Provide the (x, y) coordinate of the cell's center where the given text is located.  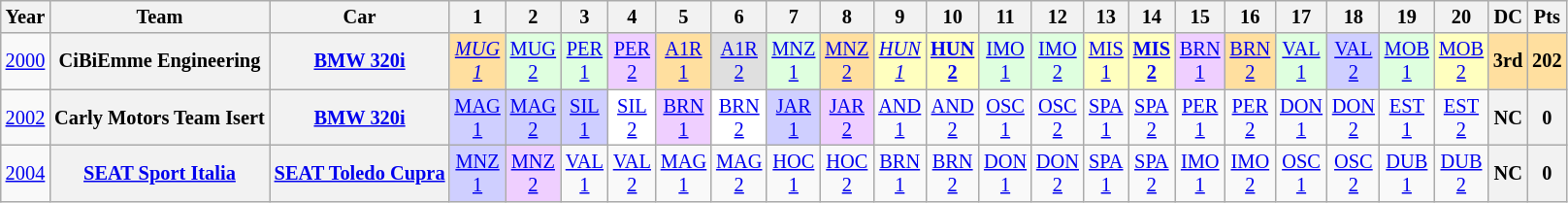
4 (633, 17)
13 (1106, 17)
12 (1058, 17)
EST1 (1407, 118)
MIS1 (1106, 61)
SIL1 (584, 118)
5 (683, 17)
7 (794, 17)
6 (739, 17)
SIL2 (633, 118)
SEAT Sport Italia (159, 173)
Pts (1547, 17)
11 (1005, 17)
14 (1152, 17)
20 (1461, 17)
AND1 (899, 118)
SEAT Toledo Cupra (360, 173)
JAR1 (794, 118)
8 (846, 17)
Carly Motors Team Isert (159, 118)
DUB1 (1407, 173)
10 (953, 17)
1 (477, 17)
MUG2 (534, 61)
AND2 (953, 118)
Year (25, 17)
HUN2 (953, 61)
2004 (25, 173)
9 (899, 17)
16 (1251, 17)
2000 (25, 61)
18 (1354, 17)
Car (360, 17)
HUN1 (899, 61)
DUB2 (1461, 173)
3rd (1508, 61)
CiBiEmme Engineering (159, 61)
17 (1301, 17)
3 (584, 17)
DC (1508, 17)
15 (1200, 17)
2002 (25, 118)
MOB1 (1407, 61)
A1R2 (739, 61)
19 (1407, 17)
202 (1547, 61)
MOB2 (1461, 61)
HOC2 (846, 173)
HOC1 (794, 173)
EST2 (1461, 118)
Team (159, 17)
MIS2 (1152, 61)
2 (534, 17)
JAR2 (846, 118)
A1R1 (683, 61)
MUG1 (477, 61)
